Capture the cell that displays the provided text and extract its [x, y] central coordinate. 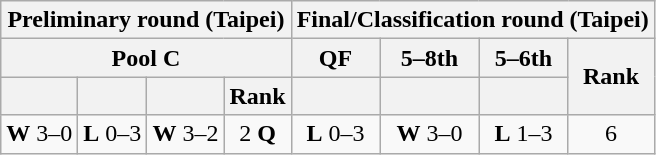
W 3–2 [186, 134]
QF [336, 58]
Pool C [146, 58]
5–8th [430, 58]
5–6th [524, 58]
Preliminary round (Taipei) [146, 20]
2 Q [258, 134]
6 [611, 134]
Final/Classification round (Taipei) [472, 20]
L 1–3 [524, 134]
